Detect which cell encompasses the target text, then output its (X, Y) center coordinate. 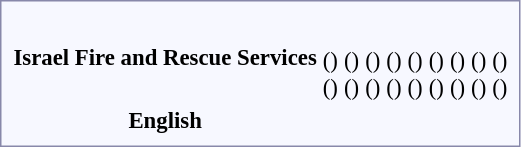
Israel Fire and Rescue Services (165, 57)
English (165, 120)
